Determine the [X, Y] coordinate at the center of the cell enclosing the given text.  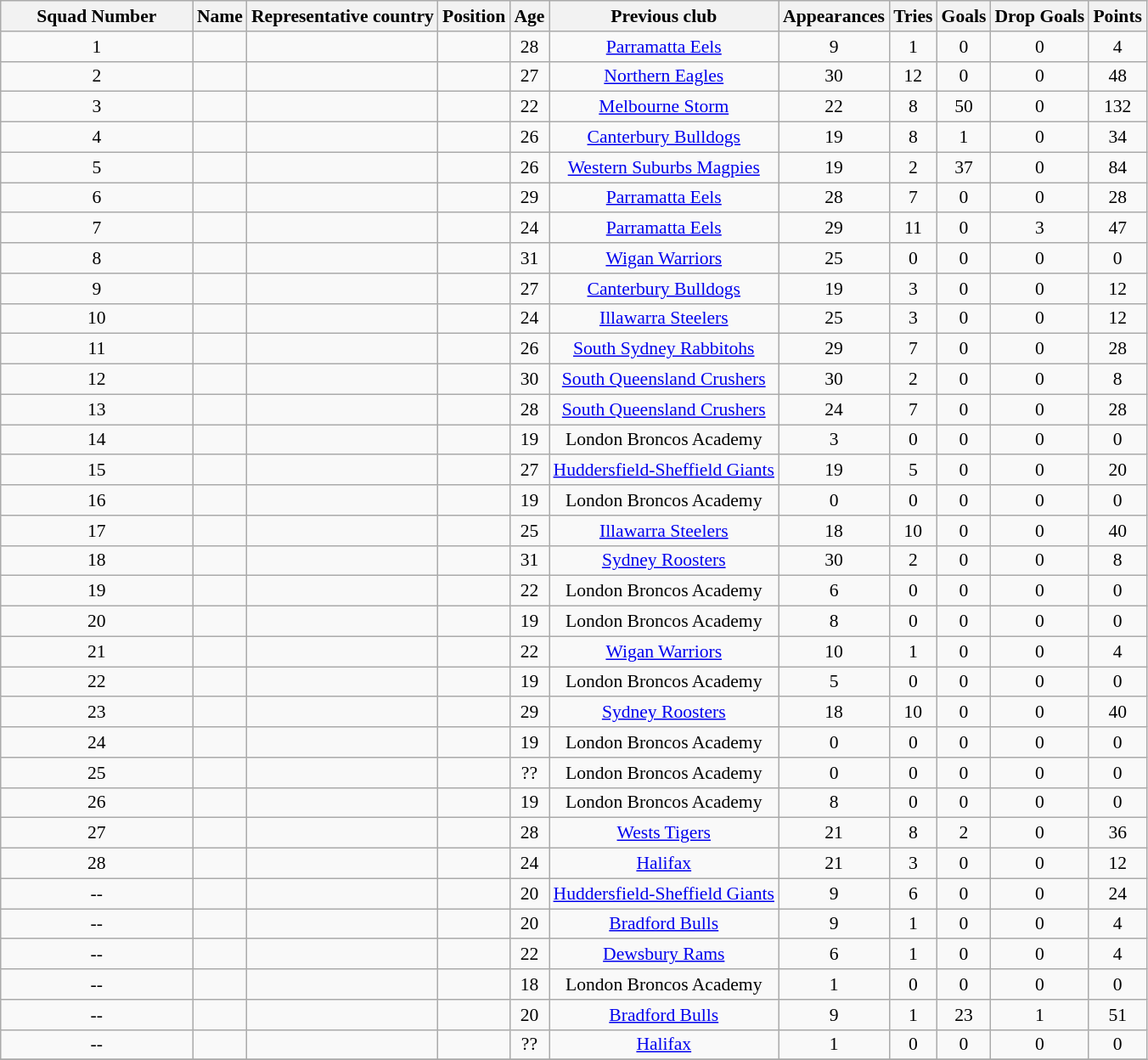
17 [97, 531]
48 [1117, 76]
13 [97, 409]
Wests Tigers [664, 833]
Previous club [664, 16]
Melbourne Storm [664, 107]
Name [220, 16]
Northern Eagles [664, 76]
16 [97, 500]
14 [97, 440]
Tries [913, 16]
Dewsbury Rams [664, 955]
Age [529, 16]
50 [965, 107]
Squad Number [97, 16]
37 [965, 167]
Drop Goals [1039, 16]
132 [1117, 107]
84 [1117, 167]
Position [474, 16]
34 [1117, 138]
36 [1117, 833]
South Sydney Rabbitohs [664, 349]
51 [1117, 1015]
Representative country [343, 16]
Appearances [834, 16]
Points [1117, 16]
47 [1117, 228]
Western Suburbs Magpies [664, 167]
Goals [965, 16]
15 [97, 471]
